Scan for the cell matching the given text and deliver its [x, y] coordinate at center. 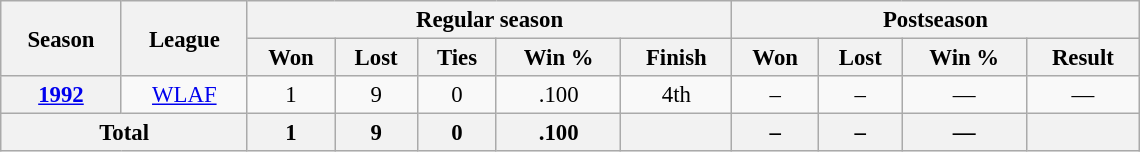
1992 [61, 95]
League [184, 38]
4th [676, 95]
Result [1084, 58]
Season [61, 38]
Regular season [489, 20]
Ties [458, 58]
Total [124, 133]
Finish [676, 58]
WLAF [184, 95]
Postseason [936, 20]
